Determine the (x, y) coordinate at the center of the cell enclosing the given text.  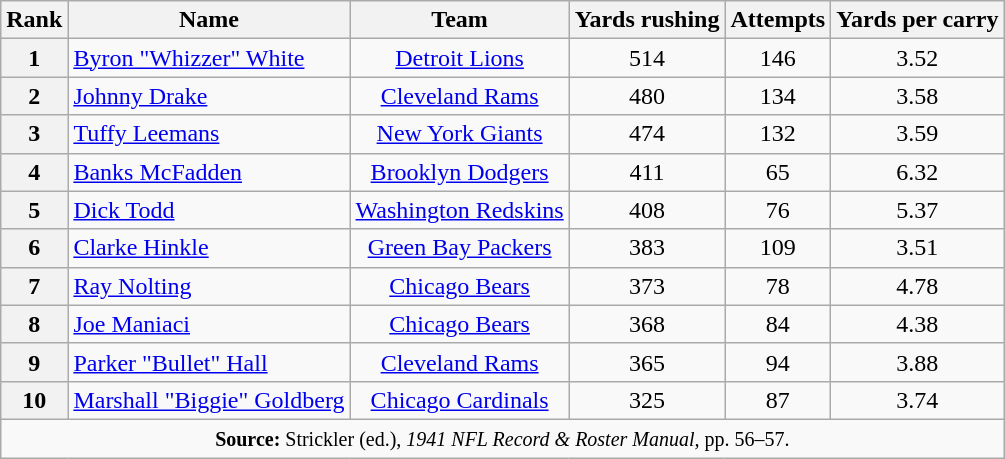
Ray Nolting (209, 286)
4.38 (918, 324)
411 (647, 172)
78 (778, 286)
408 (647, 210)
Green Bay Packers (460, 248)
Yards per carry (918, 20)
132 (778, 134)
3.51 (918, 248)
Clarke Hinkle (209, 248)
3.88 (918, 362)
Yards rushing (647, 20)
76 (778, 210)
480 (647, 96)
474 (647, 134)
3.58 (918, 96)
373 (647, 286)
514 (647, 58)
7 (34, 286)
Attempts (778, 20)
3.59 (918, 134)
Joe Maniaci (209, 324)
Chicago Cardinals (460, 400)
Team (460, 20)
65 (778, 172)
New York Giants (460, 134)
Tuffy Leemans (209, 134)
109 (778, 248)
1 (34, 58)
Name (209, 20)
94 (778, 362)
4.78 (918, 286)
146 (778, 58)
5 (34, 210)
Detroit Lions (460, 58)
Washington Redskins (460, 210)
Parker "Bullet" Hall (209, 362)
84 (778, 324)
4 (34, 172)
5.37 (918, 210)
134 (778, 96)
368 (647, 324)
6.32 (918, 172)
9 (34, 362)
Marshall "Biggie" Goldberg (209, 400)
Rank (34, 20)
2 (34, 96)
325 (647, 400)
8 (34, 324)
3 (34, 134)
3.74 (918, 400)
6 (34, 248)
Dick Todd (209, 210)
Source: Strickler (ed.), 1941 NFL Record & Roster Manual, pp. 56–57. (502, 438)
383 (647, 248)
365 (647, 362)
Byron "Whizzer" White (209, 58)
87 (778, 400)
Johnny Drake (209, 96)
3.52 (918, 58)
Brooklyn Dodgers (460, 172)
Banks McFadden (209, 172)
10 (34, 400)
